Locate the cell with the specified text and output its [x, y] center coordinate. 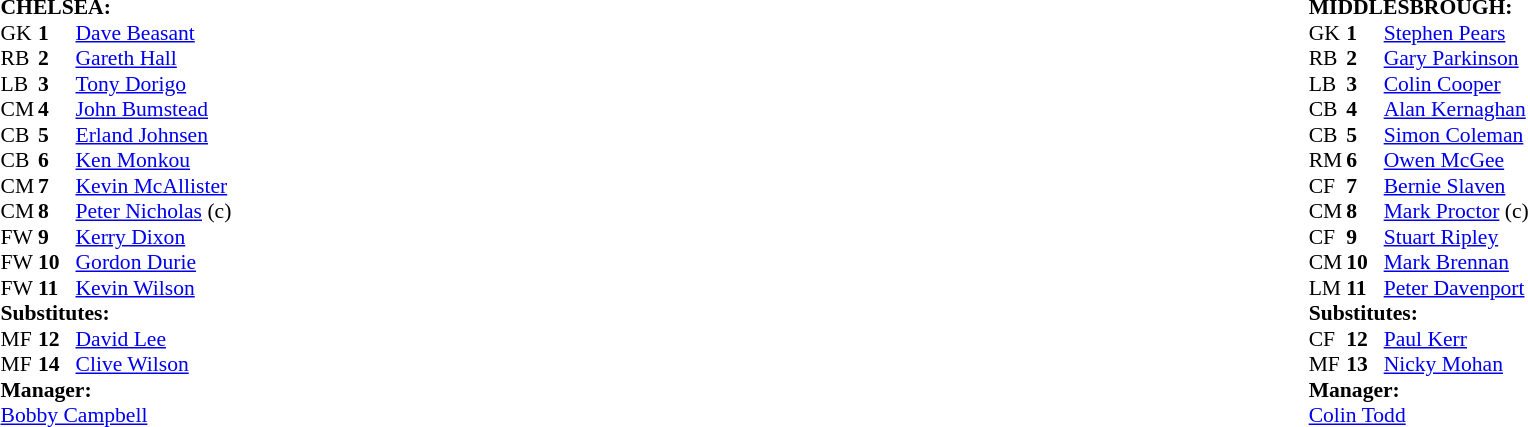
Gareth Hall [154, 59]
RM [1328, 161]
Tony Dorigo [154, 84]
Kevin Wilson [154, 288]
14 [57, 365]
Erland Johnsen [154, 135]
13 [1365, 365]
John Bumstead [154, 109]
Substitutes: [116, 313]
Ken Monkou [154, 161]
Gordon Durie [154, 263]
Manager: [116, 390]
Peter Nicholas (c) [154, 211]
Kerry Dixon [154, 237]
LM [1328, 288]
Kevin McAllister [154, 186]
Clive Wilson [154, 365]
David Lee [154, 339]
Dave Beasant [154, 33]
